Capture the cell that displays the provided text and extract its (X, Y) central coordinate. 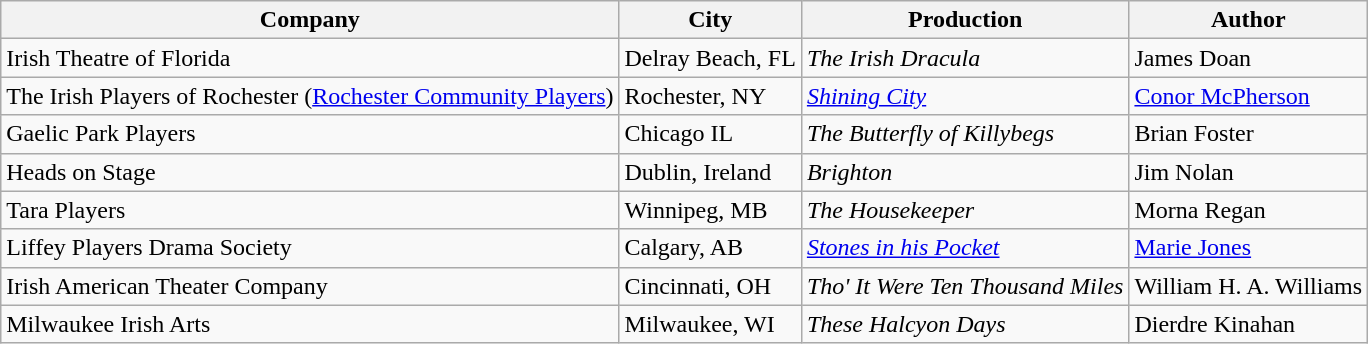
Heads on Stage (310, 172)
The Butterfly of Killybegs (965, 134)
Irish American Theater Company (310, 286)
Brian Foster (1248, 134)
The Irish Players of Rochester (Rochester Community Players) (310, 96)
Irish Theatre of Florida (310, 58)
Marie Jones (1248, 248)
Production (965, 20)
Cincinnati, OH (710, 286)
Tara Players (310, 210)
Tho' It Were Ten Thousand Miles (965, 286)
Dierdre Kinahan (1248, 324)
Gaelic Park Players (310, 134)
These Halcyon Days (965, 324)
Milwaukee Irish Arts (310, 324)
Stones in his Pocket (965, 248)
Milwaukee, WI (710, 324)
Liffey Players Drama Society (310, 248)
Shining City (965, 96)
Author (1248, 20)
Calgary, AB (710, 248)
James Doan (1248, 58)
City (710, 20)
Winnipeg, MB (710, 210)
Chicago IL (710, 134)
The Irish Dracula (965, 58)
Jim Nolan (1248, 172)
Conor McPherson (1248, 96)
Rochester, NY (710, 96)
Dublin, Ireland (710, 172)
Company (310, 20)
Brighton (965, 172)
Morna Regan (1248, 210)
The Housekeeper (965, 210)
Delray Beach, FL (710, 58)
William H. A. Williams (1248, 286)
